Locate the cell with the specified text and output its [X, Y] center coordinate. 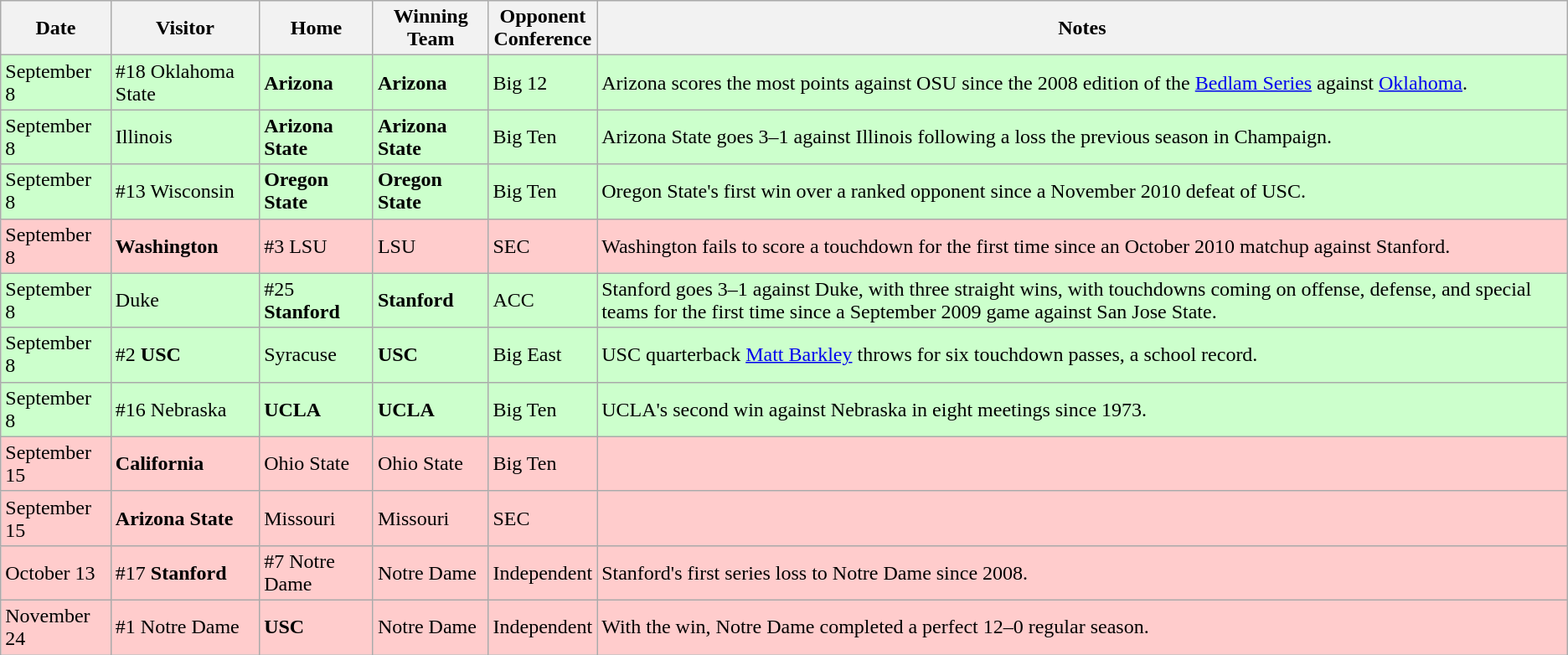
Duke [184, 300]
USC quarterback Matt Barkley throws for six touchdown passes, a school record. [1082, 355]
UCLA's second win against Nebraska in eight meetings since 1973. [1082, 409]
#3 LSU [317, 246]
October 13 [56, 573]
#1 Notre Dame [184, 627]
#13 Wisconsin [184, 191]
Home [317, 28]
Oregon State's first win over a ranked opponent since a November 2010 defeat of USC. [1082, 191]
Washington [184, 246]
Big 12 [543, 82]
California [184, 464]
Illinois [184, 137]
#16 Nebraska [184, 409]
Winning Team [431, 28]
Big East [543, 355]
OpponentConference [543, 28]
Notes [1082, 28]
With the win, Notre Dame completed a perfect 12–0 regular season. [1082, 627]
#18 Oklahoma State [184, 82]
LSU [431, 246]
#7 Notre Dame [317, 573]
Stanford [431, 300]
ACC [543, 300]
Syracuse [317, 355]
Arizona scores the most points against OSU since the 2008 edition of the Bedlam Series against Oklahoma. [1082, 82]
Date [56, 28]
#17 Stanford [184, 573]
#25 Stanford [317, 300]
Washington fails to score a touchdown for the first time since an October 2010 matchup against Stanford. [1082, 246]
#2 USC [184, 355]
Visitor [184, 28]
November 24 [56, 627]
Stanford's first series loss to Notre Dame since 2008. [1082, 573]
Arizona State goes 3–1 against Illinois following a loss the previous season in Champaign. [1082, 137]
